Pinpoint the cell where the given text exists, returning its [x, y] midpoint coordinate. 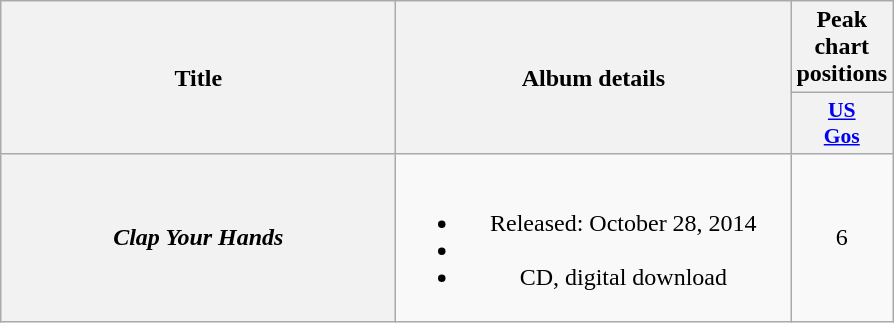
Title [198, 78]
Peak chart positions [842, 47]
6 [842, 238]
Released: October 28, 2014CD, digital download [594, 238]
Clap Your Hands [198, 238]
USGos [842, 124]
Album details [594, 78]
